Pinpoint the cell where the given text exists, returning its [X, Y] midpoint coordinate. 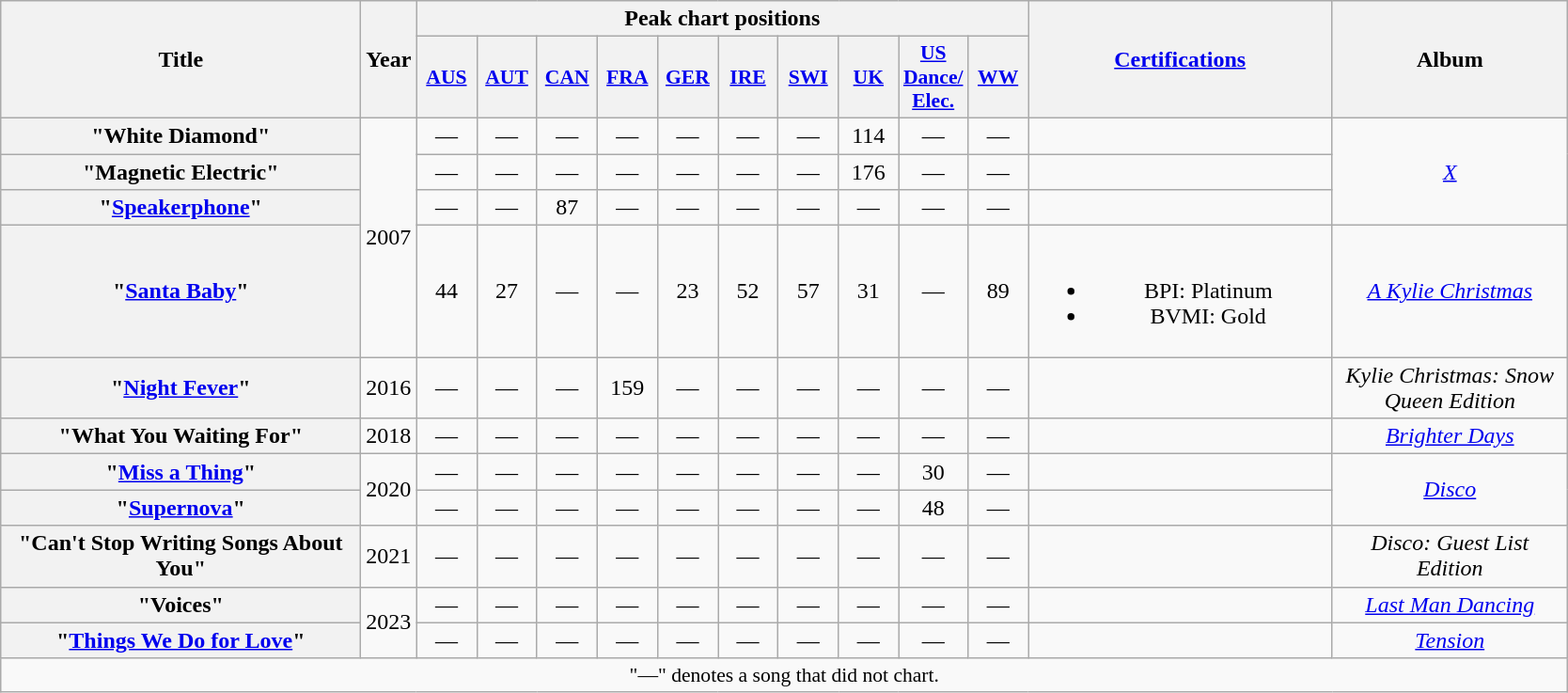
Last Man Dancing [1450, 605]
48 [933, 508]
89 [998, 291]
SWI [808, 77]
Brighter Days [1450, 436]
IRE [748, 77]
"Magnetic Electric" [180, 172]
Peak chart positions [722, 19]
UK [869, 77]
Year [389, 60]
31 [869, 291]
2023 [389, 622]
"Voices" [180, 605]
23 [687, 291]
X [1450, 171]
Album [1450, 60]
87 [567, 208]
Disco [1450, 490]
"What You Waiting For" [180, 436]
Disco: Guest List Edition [1450, 557]
176 [869, 172]
"Can't Stop Writing Songs About You" [180, 557]
2020 [389, 490]
"—" denotes a song that did not chart. [784, 675]
GER [687, 77]
44 [447, 291]
"White Diamond" [180, 135]
A Kylie Christmas [1450, 291]
"Santa Baby" [180, 291]
CAN [567, 77]
"Miss a Thing" [180, 472]
"Speakerphone" [180, 208]
BPI: PlatinumBVMI: Gold [1181, 291]
Title [180, 60]
2016 [389, 387]
27 [507, 291]
Tension [1450, 640]
159 [627, 387]
"Night Fever" [180, 387]
52 [748, 291]
30 [933, 472]
"Supernova" [180, 508]
Kylie Christmas: Snow Queen Edition [1450, 387]
AUT [507, 77]
Certifications [1181, 60]
2018 [389, 436]
AUS [447, 77]
2007 [389, 237]
2021 [389, 557]
114 [869, 135]
"Things We Do for Love" [180, 640]
WW [998, 77]
57 [808, 291]
FRA [627, 77]
USDance/Elec. [933, 77]
